Scan for the cell matching the given text and deliver its [x, y] coordinate at center. 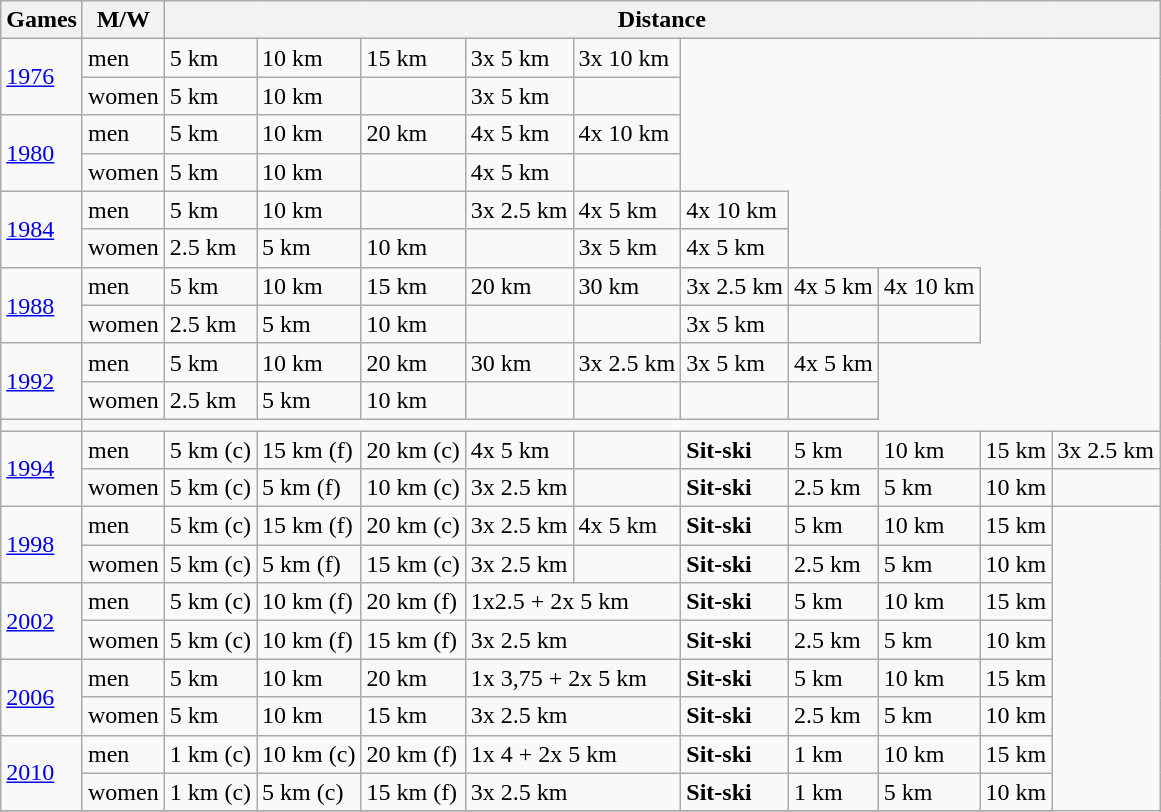
1976 [42, 77]
2010 [42, 773]
1x2.5 + 2x 5 km [572, 602]
Distance [662, 20]
1998 [42, 545]
3x 10 km [627, 58]
1980 [42, 153]
1994 [42, 468]
1x 3,75 + 2x 5 km [572, 678]
1988 [42, 305]
1984 [42, 229]
2006 [42, 697]
Games [42, 20]
1x 4 + 2x 5 km [572, 754]
1992 [42, 381]
2002 [42, 621]
M/W [123, 20]
15 km (c) [413, 564]
